Return the (x, y) coordinate for the center point of the cell that contains the specified text.  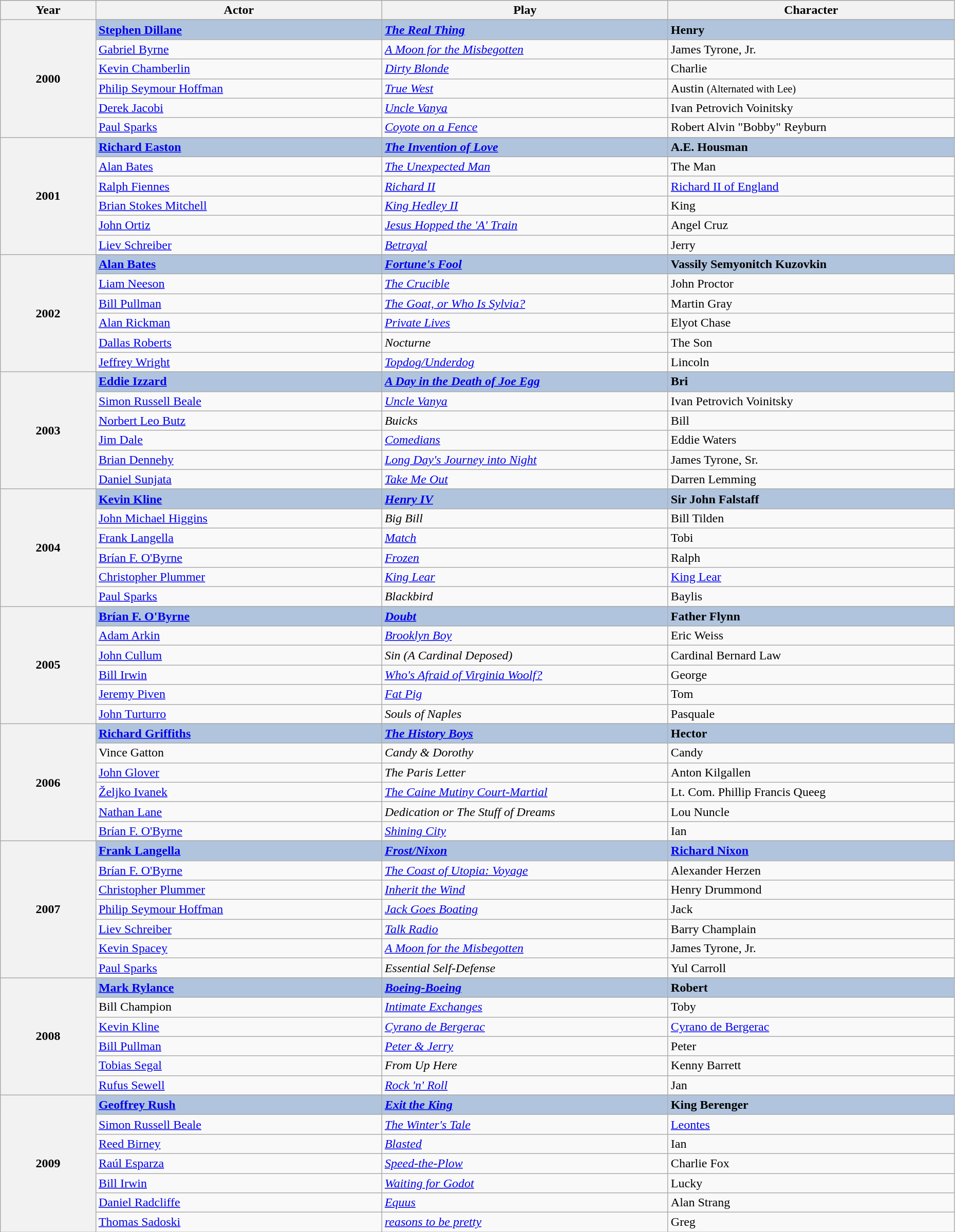
2003 (48, 430)
Candy (811, 753)
Gabriel Byrne (238, 49)
The Man (811, 166)
Henry (811, 30)
Equus (525, 1203)
Play (525, 10)
Darren Lemming (811, 479)
Cardinal Bernard Law (811, 655)
George (811, 675)
Souls of Naples (525, 714)
Fat Pig (525, 694)
Betrayal (525, 245)
Doubt (525, 616)
2006 (48, 782)
2005 (48, 665)
Reed Birney (238, 1144)
Father Flynn (811, 616)
Kevin Chamberlin (238, 69)
Peter (811, 1046)
Lincoln (811, 362)
Richard Nixon (811, 850)
Ralph (811, 557)
Henry Drummond (811, 890)
Henry IV (525, 499)
Dedication or The Stuff of Dreams (525, 811)
Rufus Sewell (238, 1085)
Brian Stokes Mitchell (238, 205)
Lucky (811, 1183)
Kevin Spacey (238, 949)
Year (48, 10)
Daniel Sunjata (238, 479)
Nocturne (525, 343)
Dirty Blonde (525, 69)
Derek Jacobi (238, 108)
Actor (238, 10)
Kenny Barrett (811, 1066)
Toby (811, 1007)
Nathan Lane (238, 811)
Rock 'n' Roll (525, 1085)
Talk Radio (525, 929)
Tobi (811, 538)
Speed-the-Plow (525, 1163)
John Ortiz (238, 225)
Alan Rickman (238, 323)
King Berenger (811, 1105)
2000 (48, 79)
Waiting for Godot (525, 1183)
The Coast of Utopia: Voyage (525, 870)
Dallas Roberts (238, 343)
Bri (811, 382)
Mark Rylance (238, 988)
Richard II (525, 186)
Charlie Fox (811, 1163)
Bill (811, 421)
From Up Here (525, 1066)
Big Bill (525, 518)
Geoffrey Rush (238, 1105)
Eddie Waters (811, 440)
Take Me Out (525, 479)
Character (811, 10)
Ralph Fiennes (238, 186)
Lou Nuncle (811, 811)
Jack Goes Boating (525, 909)
Jesus Hopped the 'A' Train (525, 225)
Elyot Chase (811, 323)
The Caine Mutiny Court-Martial (525, 792)
Norbert Leo Butz (238, 421)
John Proctor (811, 284)
Who's Afraid of Virginia Woolf? (525, 675)
Charlie (811, 69)
Blackbird (525, 597)
Robert Alvin "Bobby" Reyburn (811, 127)
Fortune's Fool (525, 264)
Tobias Segal (238, 1066)
Barry Champlain (811, 929)
Eric Weiss (811, 636)
Stephen Dillane (238, 30)
King (811, 205)
Greg (811, 1222)
The Real Thing (525, 30)
Richard II of England (811, 186)
Boeing-Boeing (525, 988)
Anton Kilgallen (811, 772)
2009 (48, 1163)
2004 (48, 547)
Baylis (811, 597)
Sin (A Cardinal Deposed) (525, 655)
Vassily Semyonitch Kuzovkin (811, 264)
Buicks (525, 421)
Frost/Nixon (525, 850)
Alexander Herzen (811, 870)
Topdog/Underdog (525, 362)
The Crucible (525, 284)
Essential Self-Defense (525, 968)
Candy & Dorothy (525, 753)
True West (525, 88)
Shining City (525, 831)
The Invention of Love (525, 147)
Match (525, 538)
Sir John Falstaff (811, 499)
2007 (48, 909)
King Hedley II (525, 205)
Jeffrey Wright (238, 362)
Eddie Izzard (238, 382)
Daniel Radcliffe (238, 1203)
Martin Gray (811, 304)
The Goat, or Who Is Sylvia? (525, 304)
Jack (811, 909)
Liam Neeson (238, 284)
John Turturro (238, 714)
Brooklyn Boy (525, 636)
reasons to be pretty (525, 1222)
Jim Dale (238, 440)
Yul Carroll (811, 968)
The Paris Letter (525, 772)
Robert (811, 988)
A Day in the Death of Joe Egg (525, 382)
Pasquale (811, 714)
Frozen (525, 557)
Long Day's Journey into Night (525, 460)
Brian Dennehy (238, 460)
Angel Cruz (811, 225)
Jeremy Piven (238, 694)
Exit the King (525, 1105)
2001 (48, 196)
Jan (811, 1085)
Austin (Alternated with Lee) (811, 88)
Inherit the Wind (525, 890)
Richard Griffiths (238, 733)
John Michael Higgins (238, 518)
2002 (48, 313)
John Cullum (238, 655)
Tom (811, 694)
A.E. Housman (811, 147)
Jerry (811, 245)
Raúl Esparza (238, 1163)
The Unexpected Man (525, 166)
Alan Strang (811, 1203)
The Winter's Tale (525, 1124)
Peter & Jerry (525, 1046)
Blasted (525, 1144)
Leontes (811, 1124)
James Tyrone, Sr. (811, 460)
Željko Ivanek (238, 792)
Coyote on a Fence (525, 127)
Comedians (525, 440)
The History Boys (525, 733)
Private Lives (525, 323)
Richard Easton (238, 147)
Bill Champion (238, 1007)
Vince Gatton (238, 753)
Bill Tilden (811, 518)
Thomas Sadoski (238, 1222)
Intimate Exchanges (525, 1007)
The Son (811, 343)
Lt. Com. Phillip Francis Queeg (811, 792)
Adam Arkin (238, 636)
2008 (48, 1036)
Hector (811, 733)
John Glover (238, 772)
